Determine the (X, Y) coordinate at the center of the cell enclosing the given text.  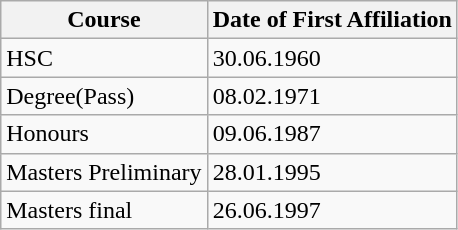
30.06.1960 (332, 58)
08.02.1971 (332, 96)
09.06.1987 (332, 134)
Masters final (104, 210)
HSC (104, 58)
Degree(Pass) (104, 96)
Course (104, 20)
28.01.1995 (332, 172)
Masters Preliminary (104, 172)
Date of First Affiliation (332, 20)
Honours (104, 134)
26.06.1997 (332, 210)
